Scan for the cell matching the given text and deliver its [x, y] coordinate at center. 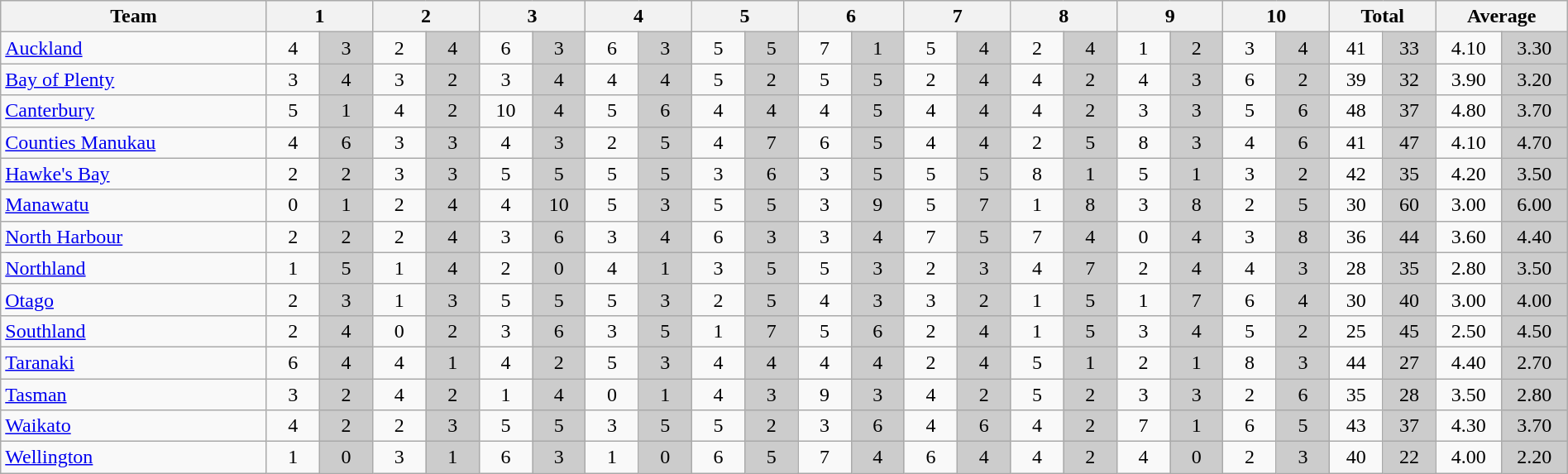
Counties Manukau [134, 142]
33 [1409, 48]
3.20 [1534, 79]
Tasman [134, 395]
22 [1409, 457]
3.60 [1469, 237]
Hawke's Bay [134, 174]
60 [1409, 205]
42 [1356, 174]
Taranaki [134, 362]
Wellington [134, 457]
Bay of Plenty [134, 79]
Team [134, 17]
45 [1409, 331]
27 [1409, 362]
Southland [134, 331]
Average [1502, 17]
2.70 [1534, 362]
4.30 [1469, 426]
3.30 [1534, 48]
North Harbour [134, 237]
Otago [134, 299]
25 [1356, 331]
2.50 [1469, 331]
48 [1356, 111]
4.80 [1469, 111]
32 [1409, 79]
Total [1383, 17]
Northland [134, 268]
Canterbury [134, 111]
4.50 [1534, 331]
6.00 [1534, 205]
4.20 [1469, 174]
2.20 [1534, 457]
Waikato [134, 426]
47 [1409, 142]
Auckland [134, 48]
36 [1356, 237]
4.70 [1534, 142]
43 [1356, 426]
3.90 [1469, 79]
Manawatu [134, 205]
39 [1356, 79]
